Capture the cell that displays the provided text and extract its [X, Y] central coordinate. 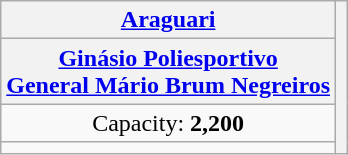
Capacity: 2,200 [168, 123]
Araguari [168, 20]
Ginásio PoliesportivoGeneral Mário Brum Negreiros [168, 72]
